Output the (x, y) coordinate of the center of the cell containing the given text.  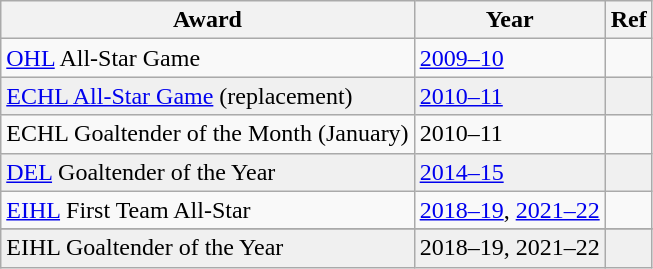
ECHL Goaltender of the Month (January) (208, 134)
2014–15 (510, 172)
ECHL All-Star Game (replacement) (208, 96)
Award (208, 20)
EIHL First Team All-Star (208, 210)
EIHL Goaltender of the Year (208, 248)
Year (510, 20)
DEL Goaltender of the Year (208, 172)
Ref (628, 20)
OHL All-Star Game (208, 58)
2009–10 (510, 58)
